Pinpoint the cell where the given text exists, returning its (x, y) midpoint coordinate. 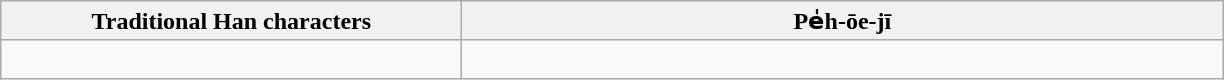
Pe̍h-ōe-jī (842, 21)
Traditional Han characters (232, 21)
